Locate the cell with the specified text and output its [X, Y] center coordinate. 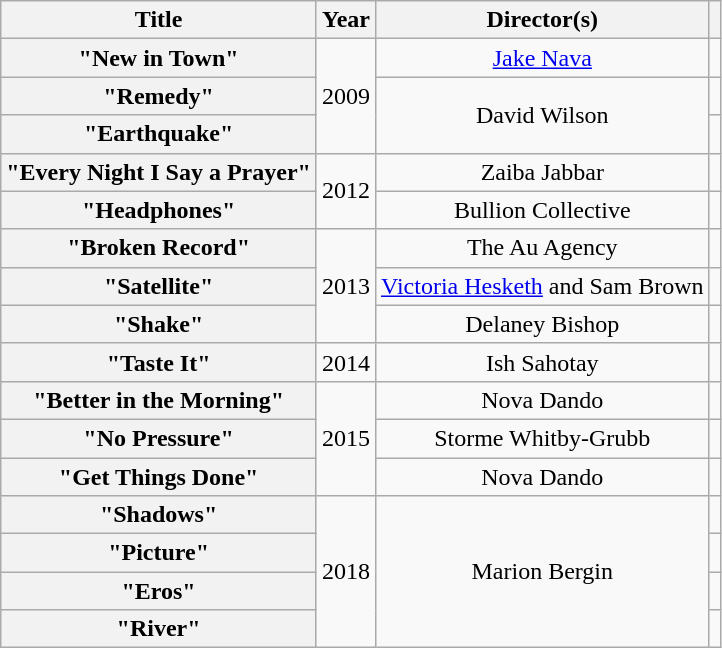
"No Pressure" [159, 438]
Ish Sahotay [542, 362]
Delaney Bishop [542, 324]
2018 [346, 572]
Storme Whitby-Grubb [542, 438]
"Shake" [159, 324]
Marion Bergin [542, 572]
Year [346, 20]
"Headphones" [159, 210]
"Better in the Morning" [159, 400]
Zaiba Jabbar [542, 172]
Director(s) [542, 20]
"Taste It" [159, 362]
David Wilson [542, 115]
2009 [346, 96]
"Get Things Done" [159, 477]
2015 [346, 438]
"Remedy" [159, 96]
"River" [159, 629]
The Au Agency [542, 248]
2013 [346, 286]
Bullion Collective [542, 210]
"Picture" [159, 553]
"Broken Record" [159, 248]
Jake Nava [542, 58]
2014 [346, 362]
"Satellite" [159, 286]
2012 [346, 191]
"Every Night I Say a Prayer" [159, 172]
Victoria Hesketh and Sam Brown [542, 286]
"Earthquake" [159, 134]
"Eros" [159, 591]
"New in Town" [159, 58]
"Shadows" [159, 515]
Title [159, 20]
